Search for the cell housing the specified text and yield its [X, Y] center coordinate. 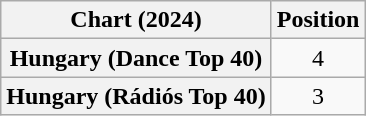
Hungary (Rádiós Top 40) [136, 96]
4 [318, 58]
Hungary (Dance Top 40) [136, 58]
3 [318, 96]
Position [318, 20]
Chart (2024) [136, 20]
